Output the [x, y] coordinate of the center of the cell containing the given text.  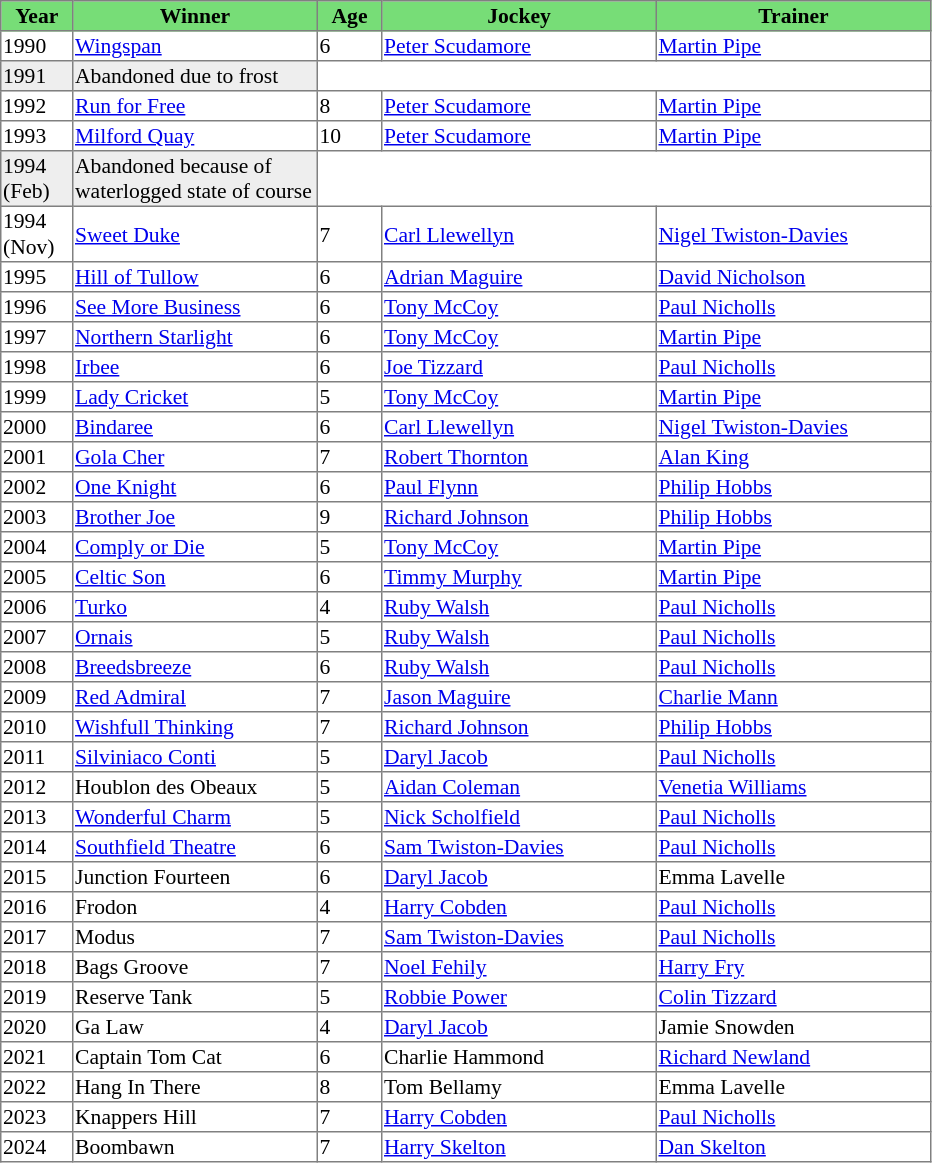
One Knight [195, 487]
Noel Fehily [519, 967]
Joe Tizzard [519, 367]
Knappers Hill [195, 1117]
Red Admiral [195, 697]
Jason Maguire [519, 697]
Abandoned because of waterlogged state of course [195, 179]
2004 [37, 547]
Richard Newland [793, 1057]
Wishfull Thinking [195, 727]
Wonderful Charm [195, 817]
1990 [37, 46]
Irbee [195, 367]
Brother Joe [195, 517]
Venetia Williams [793, 787]
Ornais [195, 637]
Frodon [195, 907]
Harry Skelton [519, 1147]
Gola Cher [195, 457]
Paul Flynn [519, 487]
Robbie Power [519, 997]
Trainer [793, 16]
2014 [37, 847]
2017 [37, 937]
Jamie Snowden [793, 1027]
David Nicholson [793, 277]
Charlie Hammond [519, 1057]
Adrian Maguire [519, 277]
2022 [37, 1087]
1995 [37, 277]
2006 [37, 607]
Winner [195, 16]
Dan Skelton [793, 1147]
2002 [37, 487]
1994 (Nov) [37, 234]
2011 [37, 757]
2003 [37, 517]
Boombawn [195, 1147]
Abandoned due to frost [195, 76]
Turko [195, 607]
Captain Tom Cat [195, 1057]
Colin Tizzard [793, 997]
2023 [37, 1117]
2015 [37, 877]
Breedsbreeze [195, 667]
2016 [37, 907]
Run for Free [195, 106]
Year [37, 16]
Sweet Duke [195, 234]
Houblon des Obeaux [195, 787]
2005 [37, 577]
1991 [37, 76]
Lady Cricket [195, 397]
See More Business [195, 307]
1999 [37, 397]
Comply or Die [195, 547]
2012 [37, 787]
Bindaree [195, 427]
Charlie Mann [793, 697]
2021 [37, 1057]
2001 [37, 457]
Age [349, 16]
1997 [37, 337]
1996 [37, 307]
Jockey [519, 16]
2019 [37, 997]
Wingspan [195, 46]
1994 (Feb) [37, 179]
Hang In There [195, 1087]
Ga Law [195, 1027]
Bags Groove [195, 967]
2009 [37, 697]
Milford Quay [195, 136]
2010 [37, 727]
Harry Fry [793, 967]
10 [349, 136]
Modus [195, 937]
Reserve Tank [195, 997]
Northern Starlight [195, 337]
Junction Fourteen [195, 877]
1998 [37, 367]
2020 [37, 1027]
Timmy Murphy [519, 577]
1993 [37, 136]
Robert Thornton [519, 457]
2013 [37, 817]
Tom Bellamy [519, 1087]
2008 [37, 667]
Aidan Coleman [519, 787]
Hill of Tullow [195, 277]
1992 [37, 106]
9 [349, 517]
Alan King [793, 457]
Nick Scholfield [519, 817]
2018 [37, 967]
2000 [37, 427]
2007 [37, 637]
Silviniaco Conti [195, 757]
Celtic Son [195, 577]
2024 [37, 1147]
Southfield Theatre [195, 847]
